Extract the (X, Y) coordinate from the center of the cell holding the provided text.  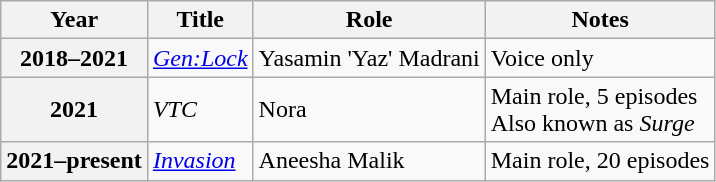
Main role, 5 episodes Also known as Surge (600, 110)
Year (74, 20)
Main role, 20 episodes (600, 161)
2021 (74, 110)
Role (369, 20)
Aneesha Malik (369, 161)
Invasion (200, 161)
Notes (600, 20)
Voice only (600, 58)
2018–2021 (74, 58)
Gen:Lock (200, 58)
Nora (369, 110)
VTC (200, 110)
Title (200, 20)
Yasamin 'Yaz' Madrani (369, 58)
2021–present (74, 161)
